Return [x, y] of the center of cell containing provided text 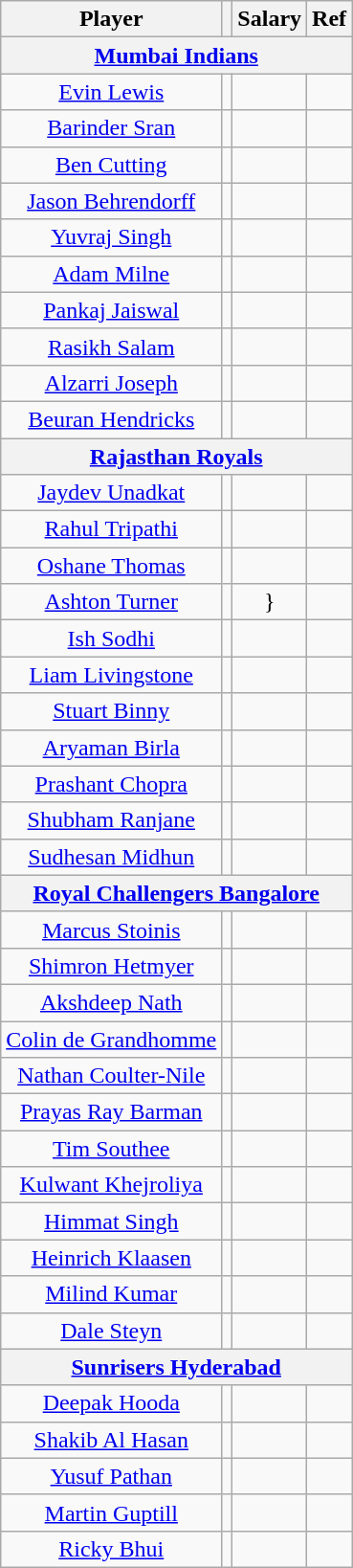
Yusuf Pathan [111, 1476]
Rajasthan Royals [176, 457]
Ashton Turner [111, 602]
Marcus Stoinis [111, 930]
Akshdeep Nath [111, 1002]
Oshane Thomas [111, 566]
Rahul Tripathi [111, 529]
Sudhesan Midhun [111, 857]
Deepak Hooda [111, 1403]
Rasikh Salam [111, 347]
Ricky Bhui [111, 1549]
Sunrisers Hyderabad [176, 1367]
Liam Livingstone [111, 675]
Barinder Sran [111, 128]
Shakib Al Hasan [111, 1440]
Aryaman Birla [111, 748]
Dale Steyn [111, 1331]
Prayas Ray Barman [111, 1112]
Himmat Singh [111, 1221]
Evin Lewis [111, 92]
} [270, 602]
Jaydev Unadkat [111, 493]
Salary [270, 19]
Ish Sodhi [111, 638]
Shubham Ranjane [111, 820]
Mumbai Indians [176, 56]
Ref [329, 19]
Heinrich Klaasen [111, 1258]
Pankaj Jaiswal [111, 310]
Stuart Binny [111, 711]
Kulwant Khejroliya [111, 1185]
Milind Kumar [111, 1294]
Jason Behrendorff [111, 201]
Yuvraj Singh [111, 237]
Royal Challengers Bangalore [176, 893]
Beuran Hendricks [111, 419]
Adam Milne [111, 274]
Alzarri Joseph [111, 383]
Colin de Grandhomme [111, 1039]
Nathan Coulter-Nile [111, 1076]
Player [111, 19]
Ben Cutting [111, 165]
Prashant Chopra [111, 784]
Tim Southee [111, 1149]
Shimron Hetmyer [111, 966]
Martin Guptill [111, 1512]
